For the text-containing cell, return its midpoint in (x, y) coordinate format. 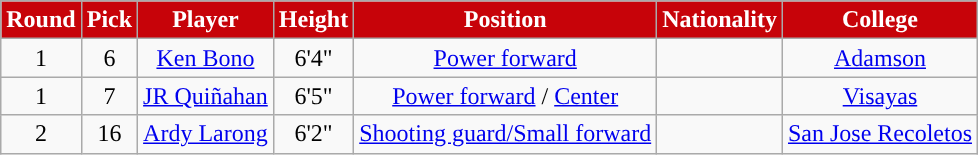
Power forward / Center (506, 96)
Adamson (880, 58)
College (880, 20)
6'5" (313, 96)
Ken Bono (206, 58)
Ardy Larong (206, 134)
Nationality (720, 20)
Pick (109, 20)
Shooting guard/Small forward (506, 134)
Position (506, 20)
San Jose Recoletos (880, 134)
7 (109, 96)
6 (109, 58)
Player (206, 20)
Visayas (880, 96)
16 (109, 134)
Power forward (506, 58)
Round (41, 20)
Height (313, 20)
6'2" (313, 134)
2 (41, 134)
JR Quiñahan (206, 96)
6'4" (313, 58)
